Locate the cell with the specified text and output its (X, Y) center coordinate. 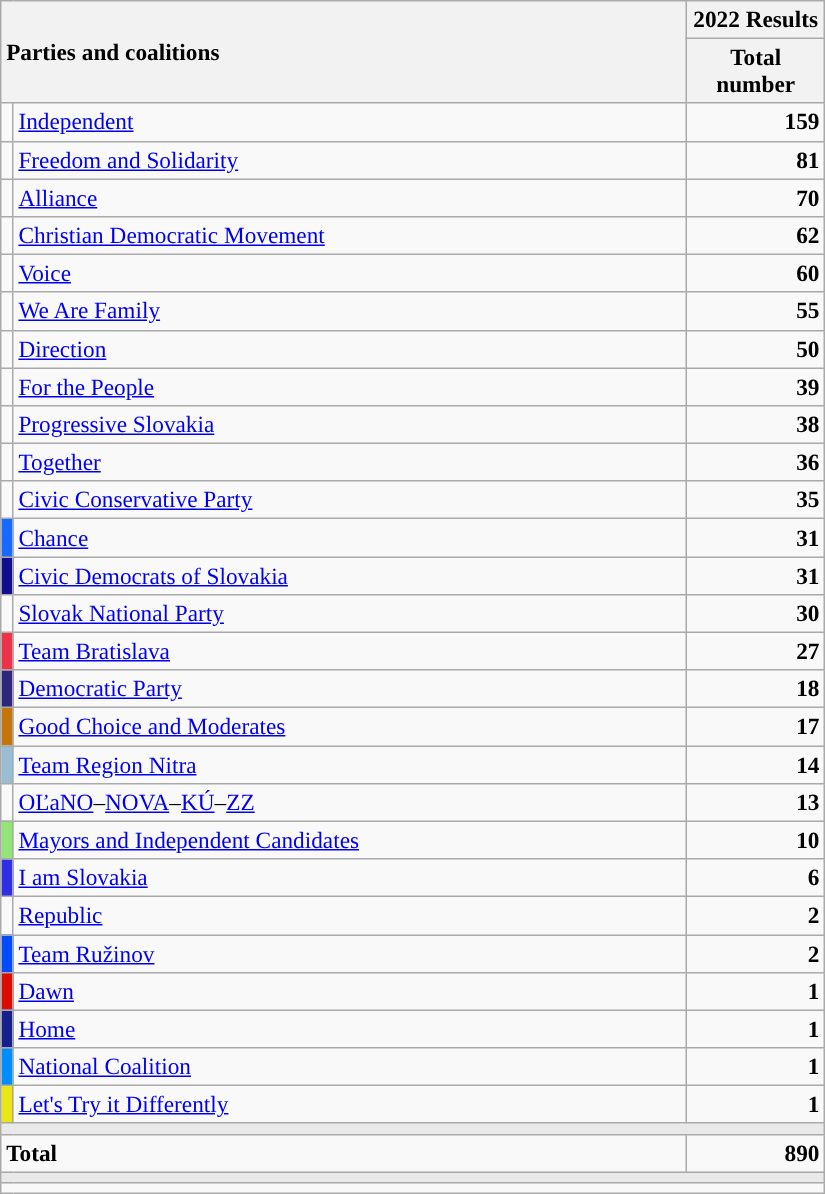
Civic Democrats of Slovakia (350, 575)
Mayors and Independent Candidates (350, 840)
Republic (350, 915)
Good Choice and Moderates (350, 726)
55 (756, 311)
6 (756, 877)
14 (756, 764)
I am Slovakia (350, 877)
Alliance (350, 197)
Home (350, 1029)
27 (756, 651)
17 (756, 726)
60 (756, 273)
30 (756, 613)
National Coalition (350, 1066)
Democratic Party (350, 689)
Voice (350, 273)
Direction (350, 349)
70 (756, 197)
We Are Family (350, 311)
Civic Conservative Party (350, 500)
13 (756, 802)
39 (756, 386)
Progressive Slovakia (350, 424)
Total (344, 1153)
10 (756, 840)
Independent (350, 122)
OĽaNO–NOVA–KÚ–ZZ (350, 802)
36 (756, 462)
50 (756, 349)
Freedom and Solidarity (350, 160)
For the People (350, 386)
62 (756, 235)
Let's Try it Differently (350, 1104)
Team Ružinov (350, 953)
Parties and coalitions (344, 52)
890 (756, 1153)
Together (350, 462)
2022 Results (756, 19)
81 (756, 160)
35 (756, 500)
Slovak National Party (350, 613)
Team Bratislava (350, 651)
Team Region Nitra (350, 764)
Total number (756, 70)
159 (756, 122)
Dawn (350, 991)
38 (756, 424)
Christian Democratic Movement (350, 235)
Chance (350, 537)
18 (756, 689)
